Provide the [X, Y] coordinate of the cell's center where the given text is located.  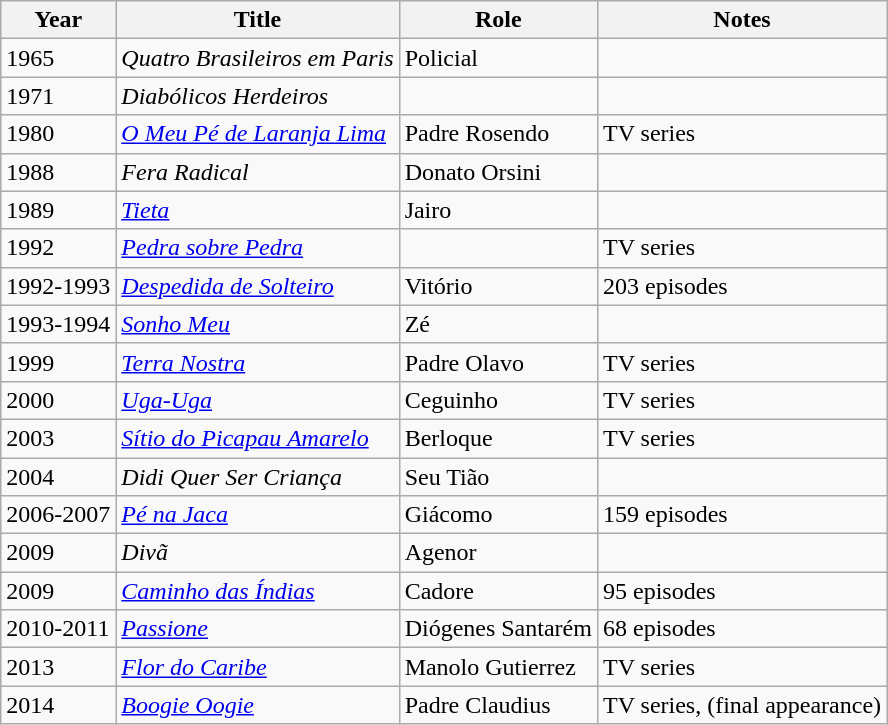
Pedra sobre Pedra [258, 248]
1965 [58, 58]
68 episodes [742, 629]
Fera Radical [258, 172]
Boogie Oogie [258, 705]
2000 [58, 400]
1993-1994 [58, 324]
O Meu Pé de Laranja Lima [258, 134]
Agenor [498, 553]
Berloque [498, 438]
Padre Claudius [498, 705]
Donato Orsini [498, 172]
Padre Rosendo [498, 134]
1971 [58, 96]
Seu Tião [498, 477]
Padre Olavo [498, 362]
Vitório [498, 286]
TV series, (final appearance) [742, 705]
Title [258, 20]
1980 [58, 134]
Uga-Uga [258, 400]
Divã [258, 553]
1999 [58, 362]
Zé [498, 324]
Notes [742, 20]
Sítio do Picapau Amarelo [258, 438]
Ceguinho [498, 400]
95 episodes [742, 591]
Role [498, 20]
1988 [58, 172]
1989 [58, 210]
1992-1993 [58, 286]
Giácomo [498, 515]
Jairo [498, 210]
2003 [58, 438]
Tieta [258, 210]
Pé na Jaca [258, 515]
2013 [58, 667]
2010-2011 [58, 629]
Policial [498, 58]
Caminho das Índias [258, 591]
2014 [58, 705]
Sonho Meu [258, 324]
Didi Quer Ser Criança [258, 477]
1992 [58, 248]
2004 [58, 477]
159 episodes [742, 515]
Diabólicos Herdeiros [258, 96]
Terra Nostra [258, 362]
2006-2007 [58, 515]
Cadore [498, 591]
203 episodes [742, 286]
Diógenes Santarém [498, 629]
Despedida de Solteiro [258, 286]
Quatro Brasileiros em Paris [258, 58]
Year [58, 20]
Flor do Caribe [258, 667]
Manolo Gutierrez [498, 667]
Passione [258, 629]
